Identify which cell holds the provided text, then report its (X, Y) central coordinate. 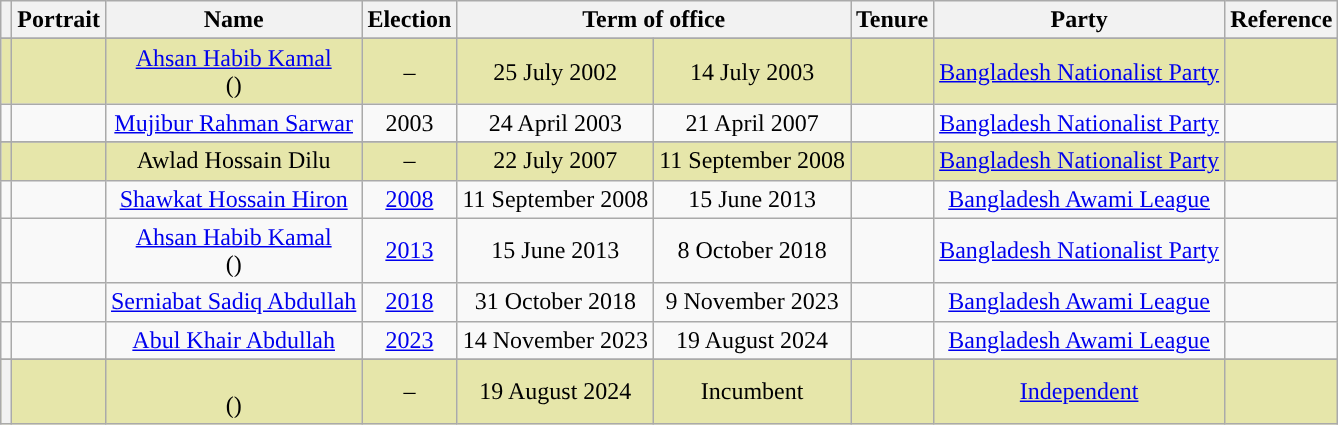
Tenure (892, 20)
14 July 2003 (752, 72)
Abul Khair Abdullah (233, 340)
Ahsan Habib Kamal() (233, 250)
Party (1080, 20)
2018 (410, 302)
Reference (1282, 20)
Shawkat Hossain Hiron (233, 199)
8 October 2018 (752, 250)
Portrait (59, 20)
Awlad Hossain Dilu (233, 161)
Term of office (654, 20)
21 April 2007 (752, 123)
Name (233, 20)
2003 (410, 123)
9 November 2023 (752, 302)
2008 (410, 199)
25 July 2002 (556, 72)
Independent (1080, 392)
14 November 2023 (556, 340)
Ahsan Habib Kamal () (233, 72)
24 April 2003 (556, 123)
Election (410, 20)
2013 (410, 250)
22 July 2007 (556, 161)
Incumbent (752, 392)
Serniabat Sadiq Abdullah (233, 302)
Mujibur Rahman Sarwar (233, 123)
() (233, 392)
2023 (410, 340)
31 October 2018 (556, 302)
